Determine the [x, y] coordinate at the center of the cell enclosing the given text.  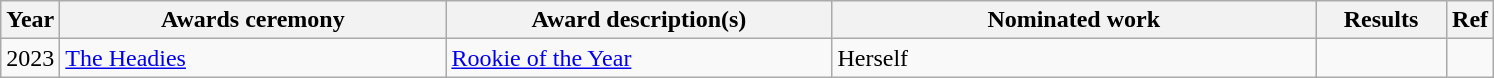
Nominated work [1074, 20]
Awards ceremony [253, 20]
Rookie of the Year [639, 58]
Award description(s) [639, 20]
Herself [1074, 58]
Ref [1470, 20]
Year [30, 20]
2023 [30, 58]
Results [1382, 20]
The Headies [253, 58]
